Capture the cell that displays the provided text and extract its (X, Y) central coordinate. 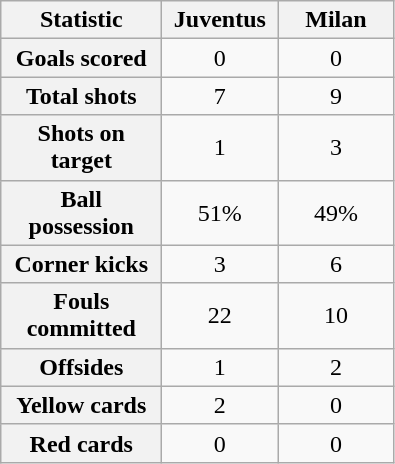
Corner kicks (82, 264)
Milan (336, 20)
7 (220, 96)
Red cards (82, 443)
9 (336, 96)
Yellow cards (82, 405)
Statistic (82, 20)
49% (336, 212)
Juventus (220, 20)
22 (220, 316)
Fouls committed (82, 316)
51% (220, 212)
Total shots (82, 96)
Offsides (82, 367)
6 (336, 264)
10 (336, 316)
Goals scored (82, 58)
Ball possession (82, 212)
Shots on target (82, 148)
